Output the (x, y) coordinate of the center of the cell containing the given text.  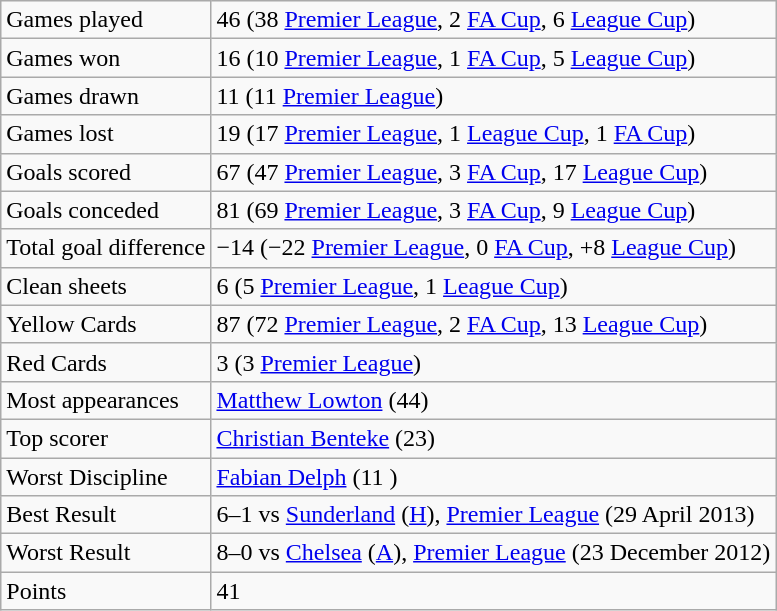
Games lost (106, 134)
Yellow Cards (106, 324)
16 (10 Premier League, 1 FA Cup, 5 League Cup) (494, 58)
81 (69 Premier League, 3 FA Cup, 9 League Cup) (494, 210)
Matthew Lowton (44) (494, 400)
11 (11 Premier League) (494, 96)
3 (3 Premier League) (494, 362)
Christian Benteke (23) (494, 438)
−14 (−22 Premier League, 0 FA Cup, +8 League Cup) (494, 248)
8–0 vs Chelsea (A), Premier League (23 December 2012) (494, 553)
Top scorer (106, 438)
Red Cards (106, 362)
Games drawn (106, 96)
Fabian Delph (11 ) (494, 477)
Worst Discipline (106, 477)
Best Result (106, 515)
6 (5 Premier League, 1 League Cup) (494, 286)
Worst Result (106, 553)
Most appearances (106, 400)
6–1 vs Sunderland (H), Premier League (29 April 2013) (494, 515)
Goals scored (106, 172)
Games played (106, 20)
41 (494, 591)
Goals conceded (106, 210)
Total goal difference (106, 248)
Clean sheets (106, 286)
19 (17 Premier League, 1 League Cup, 1 FA Cup) (494, 134)
46 (38 Premier League, 2 FA Cup, 6 League Cup) (494, 20)
67 (47 Premier League, 3 FA Cup, 17 League Cup) (494, 172)
Points (106, 591)
Games won (106, 58)
87 (72 Premier League, 2 FA Cup, 13 League Cup) (494, 324)
